Determine the [x, y] coordinate at the center of the cell enclosing the given text.  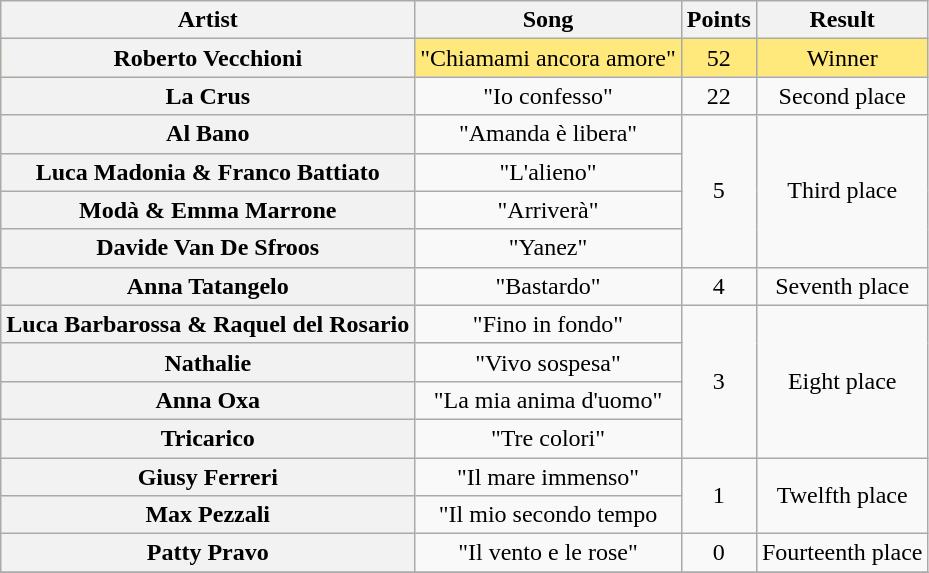
52 [718, 58]
0 [718, 553]
Fourteenth place [842, 553]
Artist [208, 20]
Nathalie [208, 362]
"Il mare immenso" [548, 477]
Winner [842, 58]
4 [718, 286]
Patty Pravo [208, 553]
La Crus [208, 96]
Tricarico [208, 438]
Max Pezzali [208, 515]
Twelfth place [842, 496]
"Tre colori" [548, 438]
Points [718, 20]
Davide Van De Sfroos [208, 248]
Anna Oxa [208, 400]
"Bastardo" [548, 286]
Seventh place [842, 286]
Third place [842, 191]
22 [718, 96]
Giusy Ferreri [208, 477]
"Chiamami ancora amore" [548, 58]
Anna Tatangelo [208, 286]
Eight place [842, 381]
3 [718, 381]
"Yanez" [548, 248]
Second place [842, 96]
"Fino in fondo" [548, 324]
5 [718, 191]
"Arriverà" [548, 210]
"Vivo sospesa" [548, 362]
1 [718, 496]
"Il vento e le rose" [548, 553]
Result [842, 20]
Luca Barbarossa & Raquel del Rosario [208, 324]
"Amanda è libera" [548, 134]
"Io confesso" [548, 96]
Luca Madonia & Franco Battiato [208, 172]
Al Bano [208, 134]
Roberto Vecchioni [208, 58]
Modà & Emma Marrone [208, 210]
"La mia anima d'uomo" [548, 400]
"Il mio secondo tempo [548, 515]
"L'alieno" [548, 172]
Song [548, 20]
